Determine the [X, Y] coordinate at the center of the cell enclosing the given text.  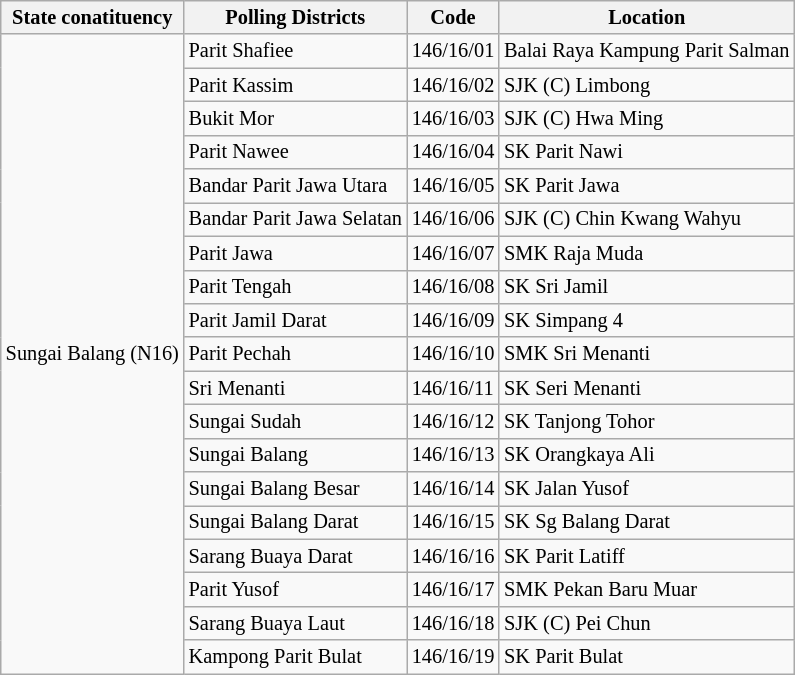
Code [453, 17]
146/16/03 [453, 118]
Sungai Balang (N16) [92, 354]
SK Tanjong Tohor [646, 421]
SK Parit Bulat [646, 657]
SK Parit Jawa [646, 186]
Polling Districts [296, 17]
Sungai Balang Besar [296, 489]
SJK (C) Chin Kwang Wahyu [646, 219]
146/16/15 [453, 522]
146/16/08 [453, 287]
146/16/09 [453, 320]
146/16/06 [453, 219]
Bandar Parit Jawa Selatan [296, 219]
SMK Pekan Baru Muar [646, 589]
State conatituency [92, 17]
146/16/16 [453, 556]
Bukit Mor [296, 118]
Parit Jawa [296, 253]
146/16/12 [453, 421]
Balai Raya Kampung Parit Salman [646, 51]
SK Parit Nawi [646, 152]
Sri Menanti [296, 388]
146/16/07 [453, 253]
Sungai Balang [296, 455]
146/16/13 [453, 455]
Parit Nawee [296, 152]
146/16/05 [453, 186]
SJK (C) Pei Chun [646, 623]
SK Sg Balang Darat [646, 522]
SMK Sri Menanti [646, 354]
SMK Raja Muda [646, 253]
Parit Shafiee [296, 51]
146/16/02 [453, 85]
Sarang Buaya Laut [296, 623]
SK Seri Menanti [646, 388]
Bandar Parit Jawa Utara [296, 186]
Parit Yusof [296, 589]
146/16/01 [453, 51]
146/16/10 [453, 354]
SK Sri Jamil [646, 287]
Location [646, 17]
Sungai Balang Darat [296, 522]
SK Parit Latiff [646, 556]
146/16/04 [453, 152]
146/16/17 [453, 589]
SJK (C) Limbong [646, 85]
Kampong Parit Bulat [296, 657]
146/16/11 [453, 388]
Parit Kassim [296, 85]
Parit Tengah [296, 287]
146/16/14 [453, 489]
146/16/18 [453, 623]
Sarang Buaya Darat [296, 556]
SJK (C) Hwa Ming [646, 118]
146/16/19 [453, 657]
Sungai Sudah [296, 421]
SK Jalan Yusof [646, 489]
SK Simpang 4 [646, 320]
SK Orangkaya Ali [646, 455]
Parit Pechah [296, 354]
Parit Jamil Darat [296, 320]
